Locate the cell with the specified text and output its [x, y] center coordinate. 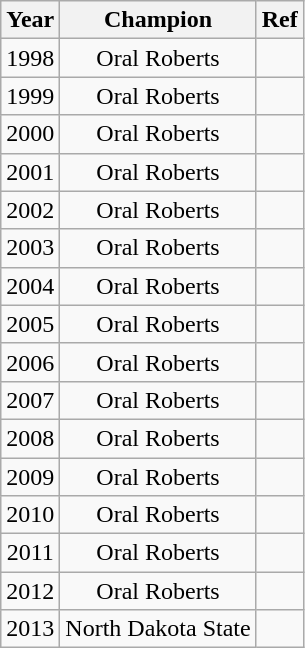
Champion [158, 20]
2004 [30, 286]
2010 [30, 515]
2005 [30, 324]
2001 [30, 172]
Ref [280, 20]
2003 [30, 248]
North Dakota State [158, 629]
2011 [30, 553]
2000 [30, 134]
1998 [30, 58]
2008 [30, 438]
2013 [30, 629]
2007 [30, 400]
1999 [30, 96]
2012 [30, 591]
2006 [30, 362]
2002 [30, 210]
2009 [30, 477]
Year [30, 20]
